Find where the given text appears and provide that cell's center as [X, Y] coordinate. 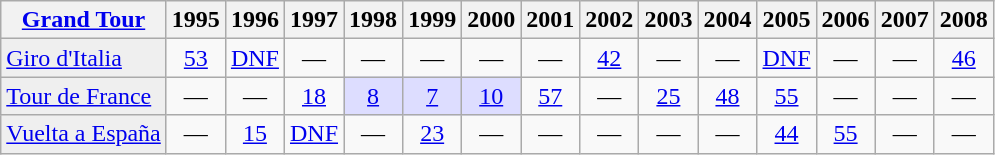
Vuelta a España [84, 134]
2005 [786, 20]
48 [728, 96]
10 [492, 96]
2000 [492, 20]
7 [432, 96]
Grand Tour [84, 20]
1995 [196, 20]
25 [668, 96]
2002 [610, 20]
57 [550, 96]
2003 [668, 20]
53 [196, 58]
44 [786, 134]
Giro d'Italia [84, 58]
2006 [846, 20]
Tour de France [84, 96]
2001 [550, 20]
2004 [728, 20]
2008 [964, 20]
1997 [314, 20]
8 [374, 96]
1998 [374, 20]
46 [964, 58]
1996 [254, 20]
23 [432, 134]
15 [254, 134]
18 [314, 96]
42 [610, 58]
1999 [432, 20]
2007 [904, 20]
